Detect which cell encompasses the target text, then output its [x, y] center coordinate. 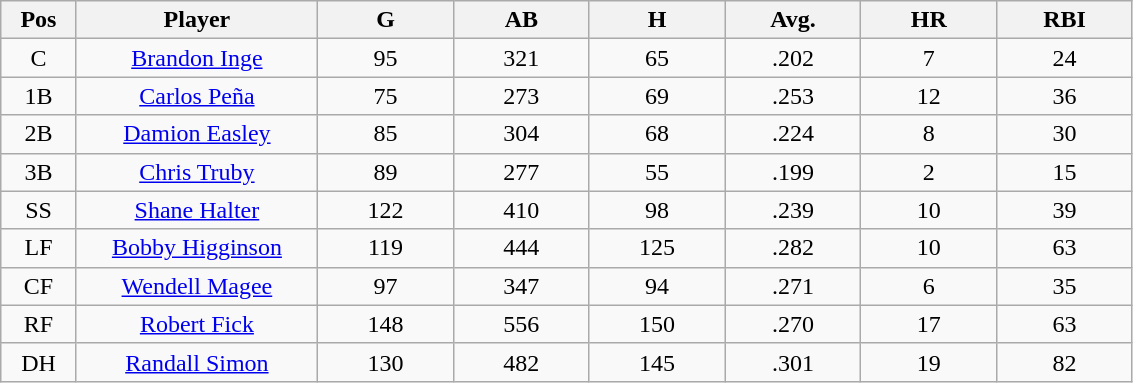
75 [386, 96]
55 [657, 172]
DH [38, 362]
.199 [793, 172]
Randall Simon [196, 362]
15 [1065, 172]
.282 [793, 248]
273 [521, 96]
85 [386, 134]
482 [521, 362]
145 [657, 362]
150 [657, 324]
277 [521, 172]
3B [38, 172]
122 [386, 210]
H [657, 20]
125 [657, 248]
2B [38, 134]
Robert Fick [196, 324]
.202 [793, 58]
98 [657, 210]
Wendell Magee [196, 286]
6 [929, 286]
7 [929, 58]
94 [657, 286]
Brandon Inge [196, 58]
SS [38, 210]
30 [1065, 134]
444 [521, 248]
.239 [793, 210]
556 [521, 324]
.271 [793, 286]
Shane Halter [196, 210]
12 [929, 96]
68 [657, 134]
36 [1065, 96]
.270 [793, 324]
17 [929, 324]
69 [657, 96]
LF [38, 248]
.253 [793, 96]
97 [386, 286]
Pos [38, 20]
39 [1065, 210]
410 [521, 210]
Avg. [793, 20]
148 [386, 324]
130 [386, 362]
Damion Easley [196, 134]
C [38, 58]
1B [38, 96]
Chris Truby [196, 172]
35 [1065, 286]
321 [521, 58]
347 [521, 286]
82 [1065, 362]
.301 [793, 362]
Carlos Peña [196, 96]
24 [1065, 58]
.224 [793, 134]
CF [38, 286]
19 [929, 362]
HR [929, 20]
Bobby Higginson [196, 248]
RF [38, 324]
119 [386, 248]
89 [386, 172]
RBI [1065, 20]
2 [929, 172]
8 [929, 134]
AB [521, 20]
95 [386, 58]
G [386, 20]
304 [521, 134]
Player [196, 20]
65 [657, 58]
